Scan for the cell matching the given text and deliver its (X, Y) coordinate at center. 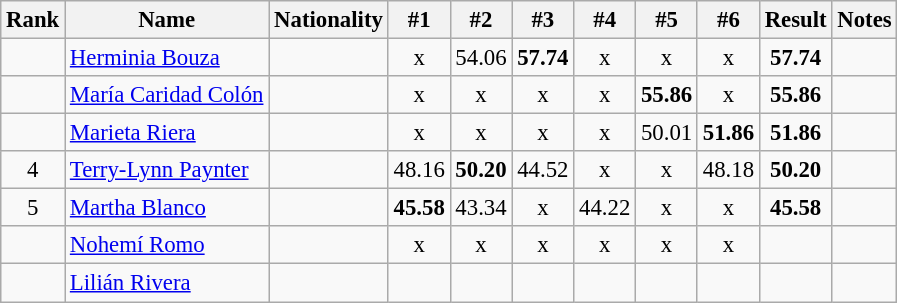
44.52 (543, 170)
48.18 (728, 170)
#4 (605, 20)
Notes (864, 20)
Lilián Rivera (167, 283)
44.22 (605, 208)
Terry-Lynn Paynter (167, 170)
#5 (667, 20)
Nohemí Romo (167, 245)
Marieta Riera (167, 133)
#1 (419, 20)
#3 (543, 20)
43.34 (481, 208)
Nationality (328, 20)
Martha Blanco (167, 208)
5 (33, 208)
María Caridad Colón (167, 95)
50.01 (667, 133)
Rank (33, 20)
Result (796, 20)
4 (33, 170)
54.06 (481, 58)
Herminia Bouza (167, 58)
#6 (728, 20)
Name (167, 20)
#2 (481, 20)
48.16 (419, 170)
